Capture the cell that displays the provided text and extract its (x, y) central coordinate. 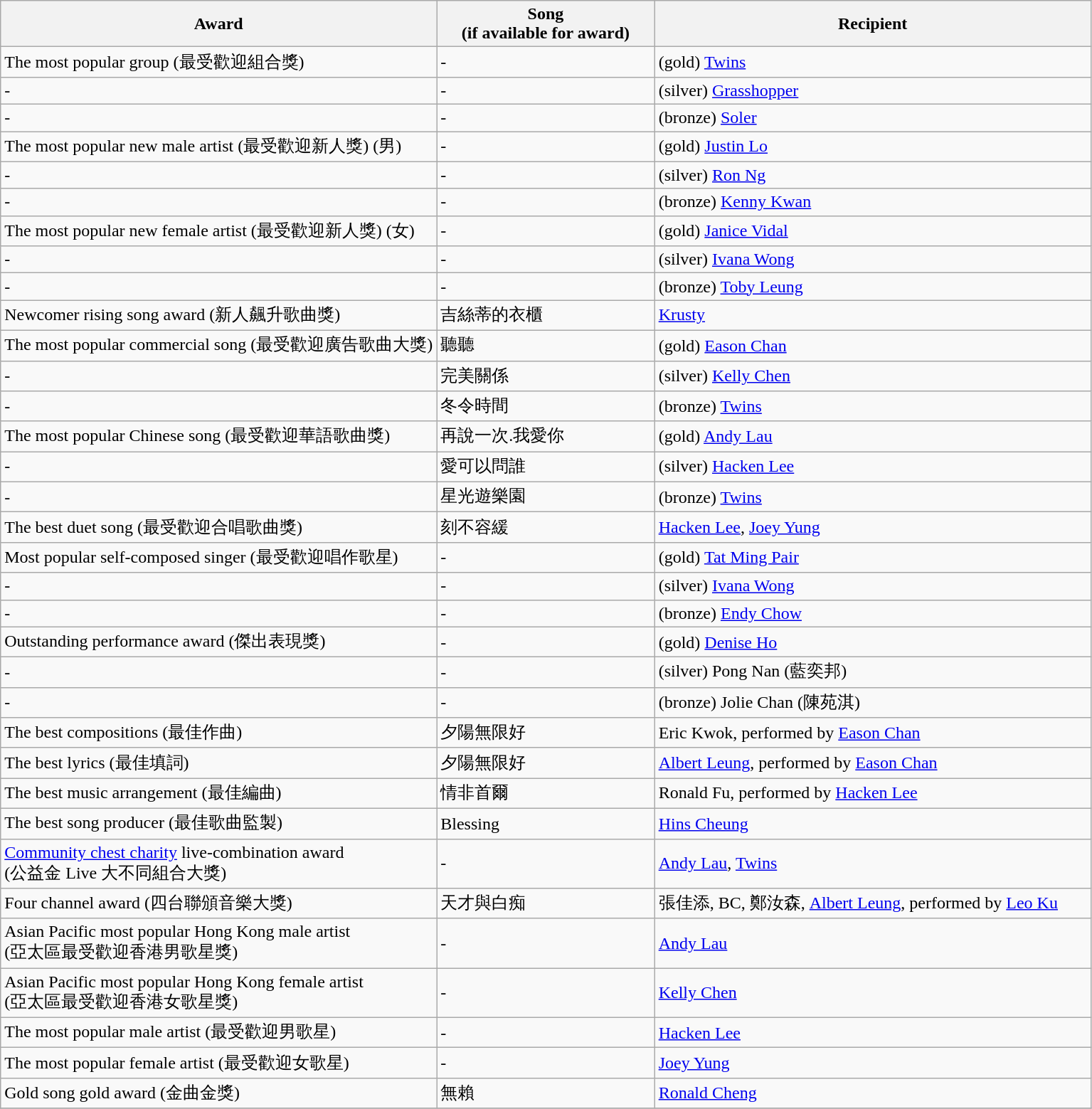
Eric Kwok, performed by Eason Chan (872, 733)
Hacken Lee (872, 1033)
Kelly Chen (872, 993)
The most popular group (最受歡迎組合獎) (219, 63)
Award (219, 24)
The most popular new female artist (最受歡迎新人獎) (女) (219, 230)
The most popular new male artist (最受歡迎新人獎) (男) (219, 147)
Ronald Fu, performed by Hacken Lee (872, 794)
(gold) Tat Ming Pair (872, 558)
完美關係 (546, 376)
Krusty (872, 316)
Andy Lau, Twins (872, 864)
Blessing (546, 824)
Outstanding performance award (傑出表現獎) (219, 642)
The most popular female artist (最受歡迎女歌星) (219, 1063)
無賴 (546, 1093)
The most popular Chinese song (最受歡迎華語歌曲獎) (219, 437)
The best lyrics (最佳填詞) (219, 763)
Four channel award (四台聯頒音樂大獎) (219, 903)
(gold) Eason Chan (872, 346)
(silver) Hacken Lee (872, 467)
Asian Pacific most popular Hong Kong female artist(亞太區最受歡迎香港女歌星獎) (219, 993)
Hacken Lee, Joey Yung (872, 528)
(silver) Pong Nan (藍奕邦) (872, 673)
Joey Yung (872, 1063)
(gold) Andy Lau (872, 437)
The best duet song (最受歡迎合唱歌曲獎) (219, 528)
The most popular commercial song (最受歡迎廣告歌曲大獎) (219, 346)
Asian Pacific most popular Hong Kong male artist(亞太區最受歡迎香港男歌星獎) (219, 943)
(bronze) Toby Leung (872, 287)
天才與白痴 (546, 903)
The best music arrangement (最佳編曲) (219, 794)
The most popular male artist (最受歡迎男歌星) (219, 1033)
(silver) Ron Ng (872, 175)
(bronze) Kenny Kwan (872, 202)
Recipient (872, 24)
Albert Leung, performed by Eason Chan (872, 763)
吉絲蒂的衣櫃 (546, 316)
星光遊樂園 (546, 497)
張佳添, BC, 鄭汝森, Albert Leung, performed by Leo Ku (872, 903)
情非首爾 (546, 794)
Andy Lau (872, 943)
Newcomer rising song award (新人飆升歌曲獎) (219, 316)
The best compositions (最佳作曲) (219, 733)
The best song producer (最佳歌曲監製) (219, 824)
(gold) Denise Ho (872, 642)
愛可以問誰 (546, 467)
Hins Cheung (872, 824)
Gold song gold award (金曲金獎) (219, 1093)
聽聽 (546, 346)
(bronze) Jolie Chan (陳苑淇) (872, 703)
(gold) Twins (872, 63)
(bronze) Soler (872, 117)
冬令時間 (546, 407)
(gold) Justin Lo (872, 147)
Ronald Cheng (872, 1093)
(silver) Grasshopper (872, 90)
(silver) Kelly Chen (872, 376)
Most popular self-composed singer (最受歡迎唱作歌星) (219, 558)
Community chest charity live-combination award(公益金 Live 大不同組合大獎) (219, 864)
(bronze) Endy Chow (872, 613)
(gold) Janice Vidal (872, 230)
再說一次.我愛你 (546, 437)
刻不容緩 (546, 528)
Song(if available for award) (546, 24)
